Return (x, y) of the center of cell containing provided text 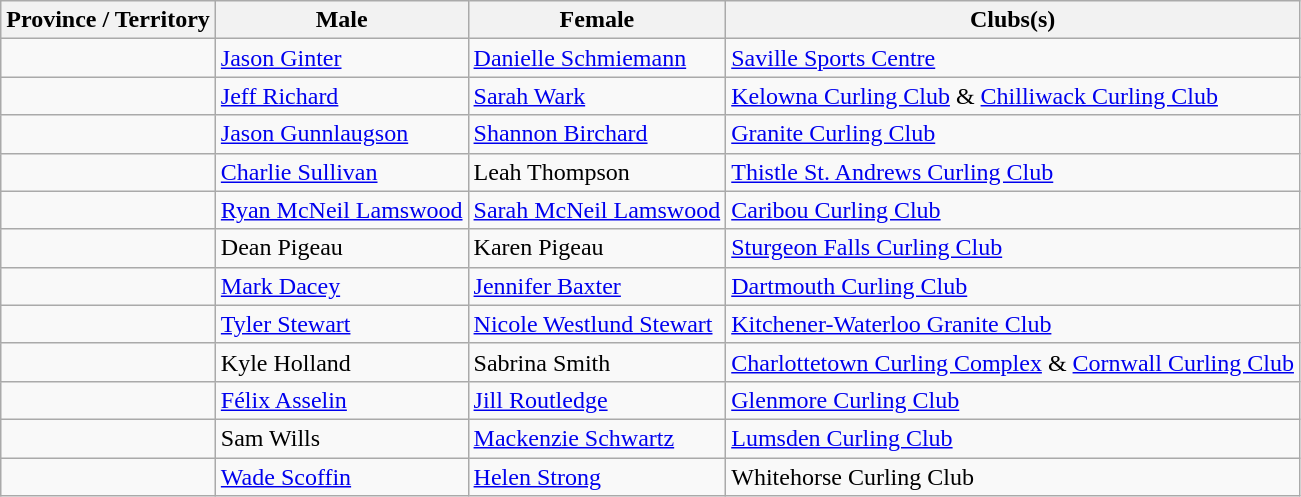
Glenmore Curling Club (1013, 400)
Charlottetown Curling Complex & Cornwall Curling Club (1013, 362)
Danielle Schmiemann (597, 58)
Province / Territory (108, 20)
Dean Pigeau (342, 248)
Sabrina Smith (597, 362)
Whitehorse Curling Club (1013, 477)
Lumsden Curling Club (1013, 438)
Nicole Westlund Stewart (597, 324)
Sarah Wark (597, 96)
Félix Asselin (342, 400)
Jason Gunnlaugson (342, 134)
Kelowna Curling Club & Chilliwack Curling Club (1013, 96)
Saville Sports Centre (1013, 58)
Mackenzie Schwartz (597, 438)
Charlie Sullivan (342, 172)
Male (342, 20)
Karen Pigeau (597, 248)
Sturgeon Falls Curling Club (1013, 248)
Female (597, 20)
Jill Routledge (597, 400)
Granite Curling Club (1013, 134)
Mark Dacey (342, 286)
Jennifer Baxter (597, 286)
Shannon Birchard (597, 134)
Kitchener-Waterloo Granite Club (1013, 324)
Sarah McNeil Lamswood (597, 210)
Clubs(s) (1013, 20)
Dartmouth Curling Club (1013, 286)
Helen Strong (597, 477)
Kyle Holland (342, 362)
Thistle St. Andrews Curling Club (1013, 172)
Tyler Stewart (342, 324)
Leah Thompson (597, 172)
Jason Ginter (342, 58)
Wade Scoffin (342, 477)
Sam Wills (342, 438)
Jeff Richard (342, 96)
Caribou Curling Club (1013, 210)
Ryan McNeil Lamswood (342, 210)
